Locate the cell with the specified text and output its (X, Y) center coordinate. 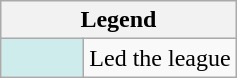
Legend (118, 20)
Led the league (160, 58)
